Extract the (X, Y) coordinate from the center of the cell holding the provided text.  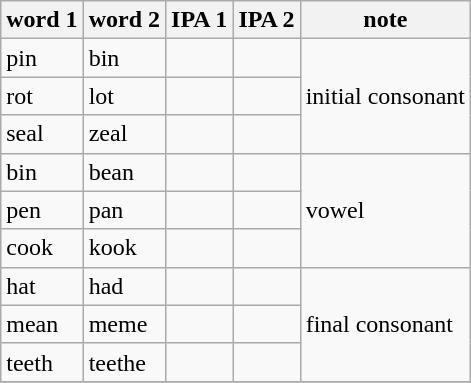
word 1 (42, 20)
IPA 1 (200, 20)
rot (42, 96)
kook (124, 248)
initial consonant (385, 96)
note (385, 20)
pan (124, 210)
final consonant (385, 324)
hat (42, 286)
teethe (124, 362)
pen (42, 210)
vowel (385, 210)
pin (42, 58)
seal (42, 134)
zeal (124, 134)
teeth (42, 362)
IPA 2 (266, 20)
bean (124, 172)
cook (42, 248)
meme (124, 324)
lot (124, 96)
word 2 (124, 20)
had (124, 286)
mean (42, 324)
